For the text-containing cell, return its midpoint in [x, y] coordinate format. 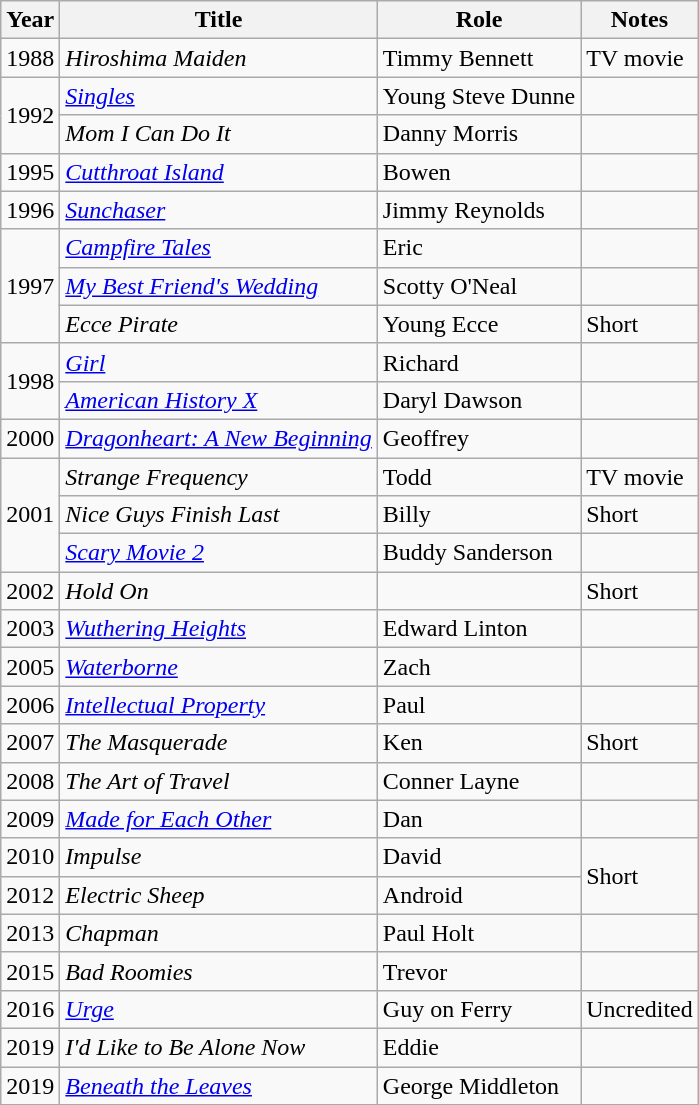
Intellectual Property [219, 705]
Conner Layne [478, 781]
2016 [30, 1009]
Waterborne [219, 667]
Cutthroat Island [219, 172]
Impulse [219, 857]
2001 [30, 515]
Made for Each Other [219, 819]
Guy on Ferry [478, 1009]
Dan [478, 819]
Scotty O'Neal [478, 286]
My Best Friend's Wedding [219, 286]
Electric Sheep [219, 895]
2015 [30, 971]
Girl [219, 362]
Richard [478, 362]
Edward Linton [478, 629]
George Middleton [478, 1085]
Timmy Bennett [478, 58]
2003 [30, 629]
Scary Movie 2 [219, 553]
Young Steve Dunne [478, 96]
1988 [30, 58]
Trevor [478, 971]
2000 [30, 438]
Zach [478, 667]
Role [478, 20]
Ecce Pirate [219, 324]
Danny Morris [478, 134]
1996 [30, 210]
Hiroshima Maiden [219, 58]
Jimmy Reynolds [478, 210]
Campfire Tales [219, 248]
2006 [30, 705]
2009 [30, 819]
Daryl Dawson [478, 400]
American History X [219, 400]
Eddie [478, 1047]
Chapman [219, 933]
Beneath the Leaves [219, 1085]
David [478, 857]
2012 [30, 895]
Strange Frequency [219, 477]
1992 [30, 115]
Dragonheart: A New Beginning [219, 438]
Title [219, 20]
Paul Holt [478, 933]
2013 [30, 933]
2007 [30, 743]
Android [478, 895]
Wuthering Heights [219, 629]
Sunchaser [219, 210]
2010 [30, 857]
Urge [219, 1009]
Year [30, 20]
2002 [30, 591]
Geoffrey [478, 438]
Buddy Sanderson [478, 553]
Singles [219, 96]
Bad Roomies [219, 971]
1995 [30, 172]
Ken [478, 743]
2008 [30, 781]
Hold On [219, 591]
Young Ecce [478, 324]
Uncredited [640, 1009]
Todd [478, 477]
Notes [640, 20]
Bowen [478, 172]
Eric [478, 248]
Mom I Can Do It [219, 134]
The Masquerade [219, 743]
I'd Like to Be Alone Now [219, 1047]
Paul [478, 705]
2005 [30, 667]
1998 [30, 381]
1997 [30, 286]
Billy [478, 515]
Nice Guys Finish Last [219, 515]
The Art of Travel [219, 781]
